Detect which cell encompasses the target text, then output its (x, y) center coordinate. 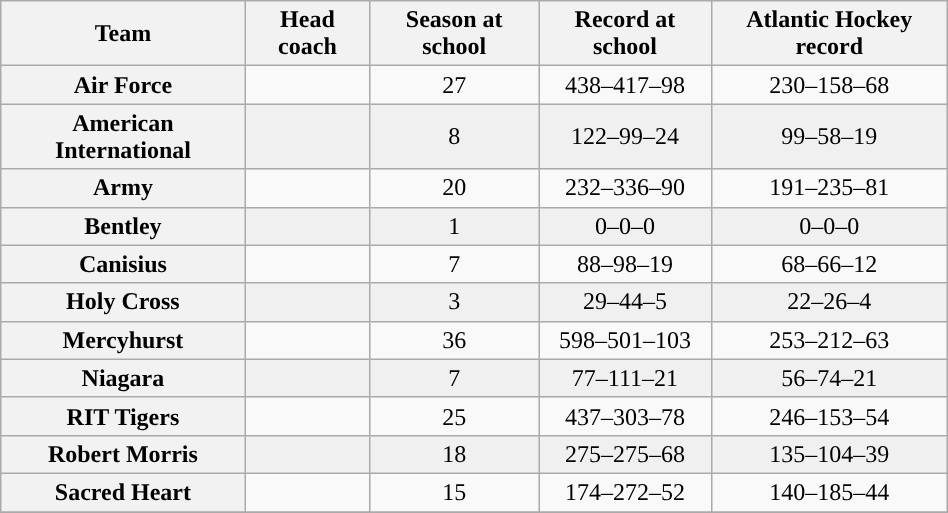
Season at school (454, 34)
RIT Tigers (123, 416)
140–185–44 (829, 492)
232–336–90 (626, 188)
29–44–5 (626, 302)
Holy Cross (123, 302)
56–74–21 (829, 378)
77–111–21 (626, 378)
8 (454, 136)
135–104–39 (829, 454)
Record at school (626, 34)
Air Force (123, 85)
3 (454, 302)
Atlantic Hockey record (829, 34)
122–99–24 (626, 136)
Bentley (123, 226)
Niagara (123, 378)
253–212–63 (829, 340)
Army (123, 188)
15 (454, 492)
18 (454, 454)
68–66–12 (829, 264)
246–153–54 (829, 416)
22–26–4 (829, 302)
598–501–103 (626, 340)
Mercyhurst (123, 340)
174–272–52 (626, 492)
437–303–78 (626, 416)
88–98–19 (626, 264)
Sacred Heart (123, 492)
27 (454, 85)
1 (454, 226)
American International (123, 136)
Canisius (123, 264)
Robert Morris (123, 454)
25 (454, 416)
36 (454, 340)
99–58–19 (829, 136)
230–158–68 (829, 85)
191–235–81 (829, 188)
20 (454, 188)
Team (123, 34)
438–417–98 (626, 85)
Head coach (308, 34)
275–275–68 (626, 454)
